Output the [x, y] coordinate of the center of the cell containing the given text.  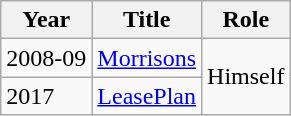
Morrisons [147, 58]
Role [246, 20]
2017 [46, 96]
LeasePlan [147, 96]
Himself [246, 77]
Title [147, 20]
Year [46, 20]
2008-09 [46, 58]
